Scan for the cell matching the given text and deliver its (X, Y) coordinate at center. 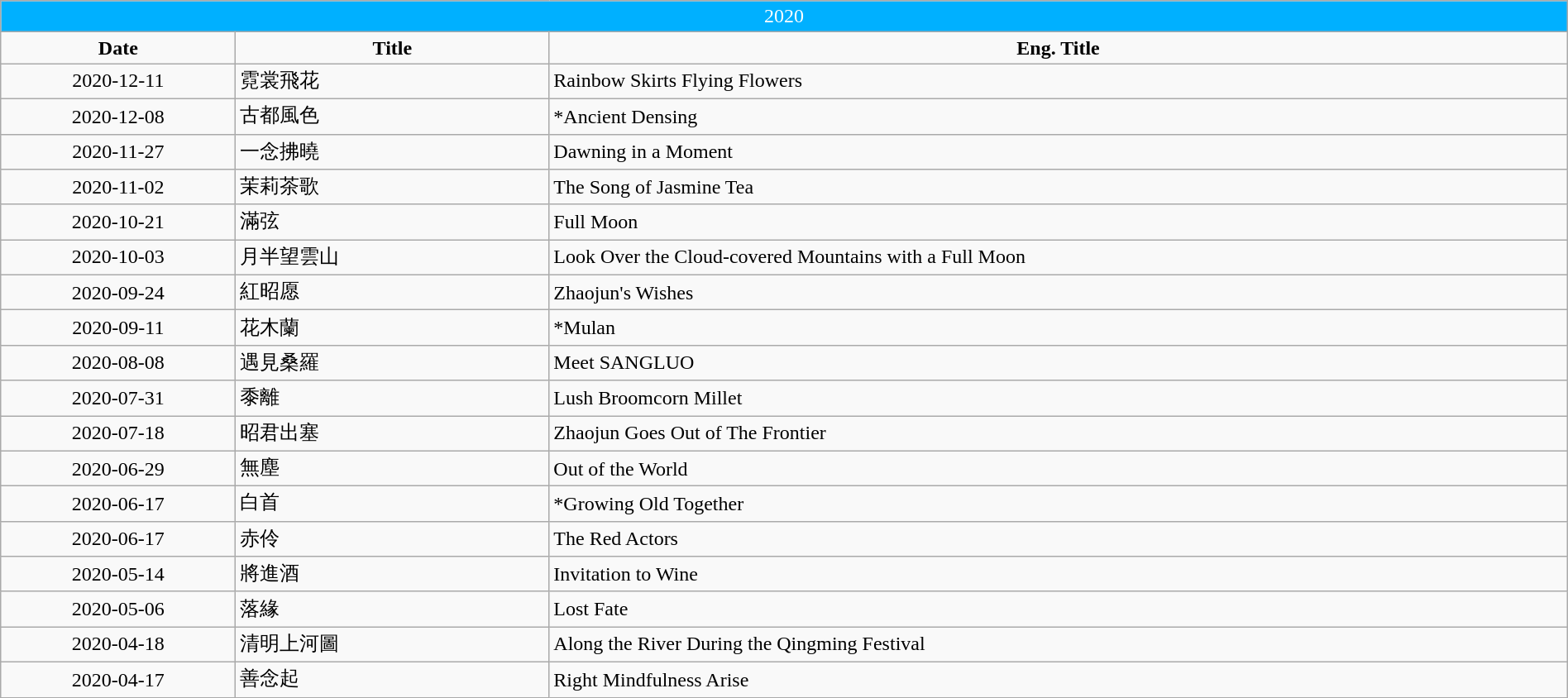
Title (392, 48)
赤伶 (392, 539)
The Song of Jasmine Tea (1059, 187)
2020-07-18 (118, 433)
將進酒 (392, 574)
Zhaojun Goes Out of The Frontier (1059, 433)
Zhaojun's Wishes (1059, 293)
2020-10-21 (118, 222)
Eng. Title (1059, 48)
2020-09-24 (118, 293)
2020-08-08 (118, 362)
黍離 (392, 399)
2020-05-06 (118, 609)
2020-07-31 (118, 399)
2020-12-11 (118, 81)
Rainbow Skirts Flying Flowers (1059, 81)
月半望雲山 (392, 258)
Lost Fate (1059, 609)
滿弦 (392, 222)
2020 (784, 17)
2020-09-11 (118, 327)
*Mulan (1059, 327)
Out of the World (1059, 468)
The Red Actors (1059, 539)
無塵 (392, 468)
Look Over the Cloud-covered Mountains with a Full Moon (1059, 258)
Date (118, 48)
遇見桑羅 (392, 362)
2020-05-14 (118, 574)
2020-10-03 (118, 258)
Along the River During the Qingming Festival (1059, 645)
落緣 (392, 609)
Dawning in a Moment (1059, 152)
Invitation to Wine (1059, 574)
Full Moon (1059, 222)
霓裳飛花 (392, 81)
2020-04-17 (118, 680)
清明上河圖 (392, 645)
一念拂曉 (392, 152)
2020-06-29 (118, 468)
2020-11-27 (118, 152)
紅昭愿 (392, 293)
昭君出塞 (392, 433)
Lush Broomcorn Millet (1059, 399)
古都風色 (392, 116)
Meet SANGLUO (1059, 362)
*Growing Old Together (1059, 504)
Right Mindfulness Arise (1059, 680)
2020-11-02 (118, 187)
白首 (392, 504)
茉莉茶歌 (392, 187)
花木蘭 (392, 327)
2020-12-08 (118, 116)
2020-04-18 (118, 645)
善念起 (392, 680)
*Ancient Densing (1059, 116)
